Extract the (X, Y) coordinate from the center of the cell holding the provided text.  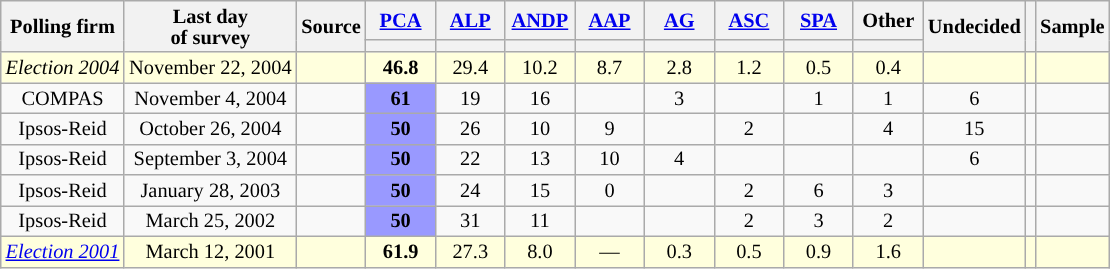
26 (470, 128)
24 (470, 190)
8.7 (610, 68)
0.4 (888, 68)
Source (330, 26)
10.2 (540, 68)
27.3 (470, 252)
31 (470, 220)
Sample (1072, 26)
AG (679, 20)
2.8 (679, 68)
PCA (401, 20)
Other (888, 20)
19 (470, 98)
SPA (819, 20)
29.4 (470, 68)
0.9 (819, 252)
61 (401, 98)
0.3 (679, 252)
8.0 (540, 252)
ALP (470, 20)
1.2 (749, 68)
Election 2001 (62, 252)
Last day of survey (210, 26)
11 (540, 220)
January 28, 2003 (210, 190)
September 3, 2004 (210, 160)
16 (540, 98)
ANDP (540, 20)
November 22, 2004 (210, 68)
AAP (610, 20)
22 (470, 160)
Polling firm (62, 26)
March 25, 2002 (210, 220)
COMPAS (62, 98)
61.9 (401, 252)
0 (610, 190)
— (610, 252)
Election 2004 (62, 68)
9 (610, 128)
46.8 (401, 68)
November 4, 2004 (210, 98)
ASC (749, 20)
March 12, 2001 (210, 252)
13 (540, 160)
1.6 (888, 252)
October 26, 2004 (210, 128)
Undecided (974, 26)
